From the cell containing the given text, extract its center point as (X, Y) coordinate. 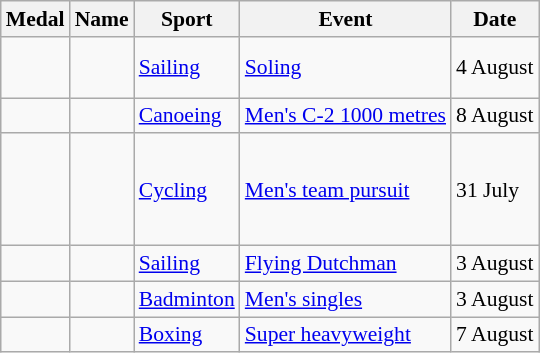
Boxing (187, 335)
Badminton (187, 299)
Name (102, 19)
7 August (494, 335)
Date (494, 19)
Men's C-2 1000 metres (346, 116)
Cycling (187, 190)
4 August (494, 68)
Flying Dutchman (346, 264)
Super heavyweight (346, 335)
Men's singles (346, 299)
Sport (187, 19)
Event (346, 19)
8 August (494, 116)
Medal (36, 19)
Soling (346, 68)
Canoeing (187, 116)
31 July (494, 190)
Men's team pursuit (346, 190)
